Determine the (X, Y) coordinate at the center of the cell enclosing the given text.  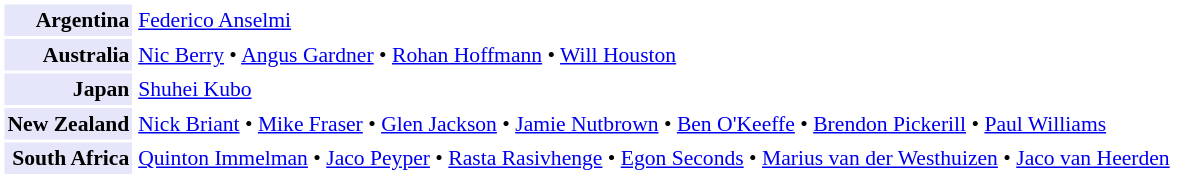
Federico Anselmi (654, 20)
Japan (68, 90)
South Africa (68, 158)
New Zealand (68, 124)
Australia (68, 55)
Argentina (68, 20)
Nic Berry • Angus Gardner • Rohan Hoffmann • Will Houston (654, 55)
Nick Briant • Mike Fraser • Glen Jackson • Jamie Nutbrown • Ben O'Keeffe • Brendon Pickerill • Paul Williams (654, 124)
Shuhei Kubo (654, 90)
Quinton Immelman • Jaco Peyper • Rasta Rasivhenge • Egon Seconds • Marius van der Westhuizen • Jaco van Heerden (654, 158)
